Provide the [x, y] coordinate of the cell's center where the given text is located.  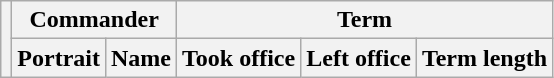
Term [365, 20]
Commander [94, 20]
Name [140, 58]
Took office [239, 58]
Term length [484, 58]
Portrait [59, 58]
Left office [359, 58]
